Pinpoint the cell where the given text exists, returning its (X, Y) midpoint coordinate. 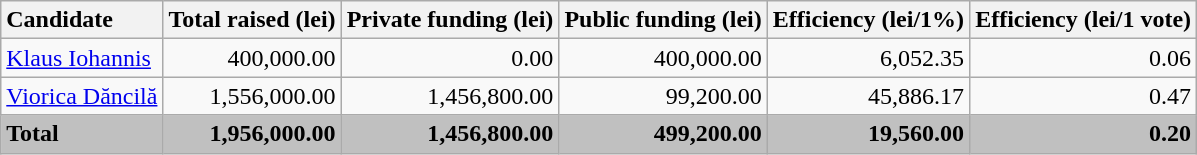
0.00 (450, 58)
Efficiency (lei/1 vote) (1084, 20)
19,560.00 (868, 134)
0.47 (1084, 96)
Private funding (lei) (450, 20)
6,052.35 (868, 58)
0.06 (1084, 58)
Total raised (lei) (252, 20)
0.20 (1084, 134)
1,956,000.00 (252, 134)
499,200.00 (663, 134)
45,886.17 (868, 96)
Efficiency (lei/1%) (868, 20)
99,200.00 (663, 96)
1,556,000.00 (252, 96)
Viorica Dăncilă (82, 96)
Public funding (lei) (663, 20)
Total (82, 134)
Candidate (82, 20)
Klaus Iohannis (82, 58)
